Find where the given text appears and provide that cell's center as [x, y] coordinate. 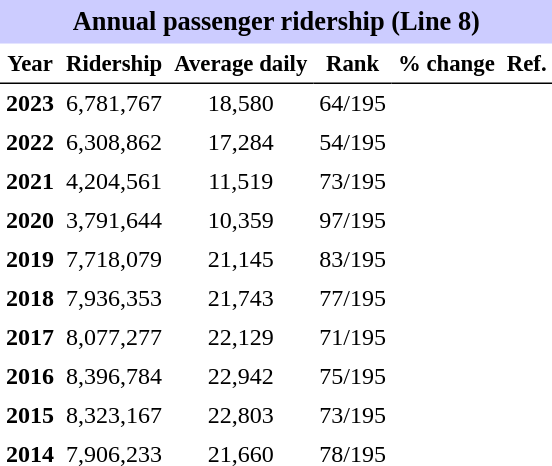
2020 [30, 220]
2019 [30, 260]
6,781,767 [114, 104]
10,359 [240, 220]
7,718,079 [114, 260]
Average daily [240, 64]
Ridership [114, 64]
22,942 [240, 376]
2022 [30, 142]
2023 [30, 104]
54/195 [352, 142]
3,791,644 [114, 220]
2016 [30, 376]
2015 [30, 416]
7,936,353 [114, 298]
Rank [352, 64]
83/195 [352, 260]
64/195 [352, 104]
8,077,277 [114, 338]
6,308,862 [114, 142]
22,129 [240, 338]
75/195 [352, 376]
8,323,167 [114, 416]
21,743 [240, 298]
2018 [30, 298]
22,803 [240, 416]
21,145 [240, 260]
8,396,784 [114, 376]
% change [446, 64]
4,204,561 [114, 182]
18,580 [240, 104]
2021 [30, 182]
71/195 [352, 338]
11,519 [240, 182]
17,284 [240, 142]
77/195 [352, 298]
2017 [30, 338]
97/195 [352, 220]
Year [30, 64]
